Provide the [x, y] coordinate of the cell's center where the given text is located.  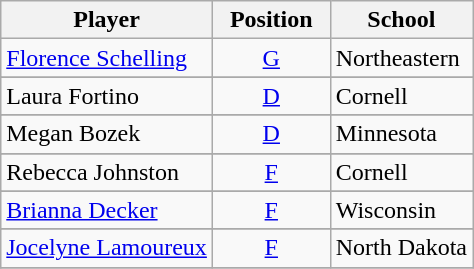
Laura Fortino [107, 96]
Rebecca Johnston [107, 172]
Wisconsin [401, 210]
Minnesota [401, 134]
North Dakota [401, 248]
Brianna Decker [107, 210]
Player [107, 20]
Northeastern [401, 58]
School [401, 20]
Position [271, 20]
Florence Schelling [107, 58]
Jocelyne Lamoureux [107, 248]
Megan Bozek [107, 134]
G [271, 58]
